Output the [x, y] coordinate of the center of the cell containing the given text.  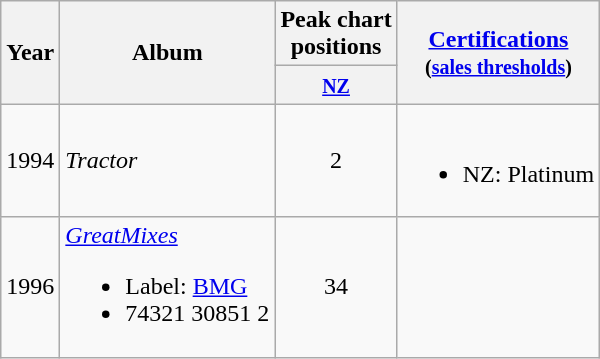
Tractor [168, 160]
GreatMixesLabel: BMG74321 30851 2 [168, 287]
NZ [336, 85]
Year [30, 52]
1994 [30, 160]
NZ: Platinum [498, 160]
34 [336, 287]
Album [168, 52]
2 [336, 160]
Peak chartpositions [336, 34]
1996 [30, 287]
Certifications(sales thresholds) [498, 52]
